Return the (x, y) coordinate for the center point of the cell that contains the specified text.  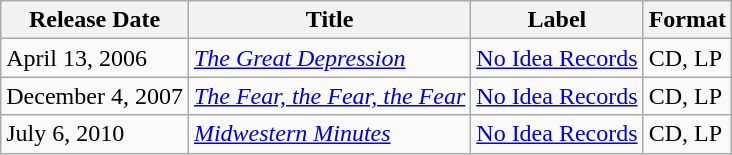
The Fear, the Fear, the Fear (329, 96)
Title (329, 20)
December 4, 2007 (95, 96)
Format (687, 20)
April 13, 2006 (95, 58)
July 6, 2010 (95, 134)
The Great Depression (329, 58)
Midwestern Minutes (329, 134)
Label (557, 20)
Release Date (95, 20)
